Return the (X, Y) coordinate for the center point of the cell that contains the specified text.  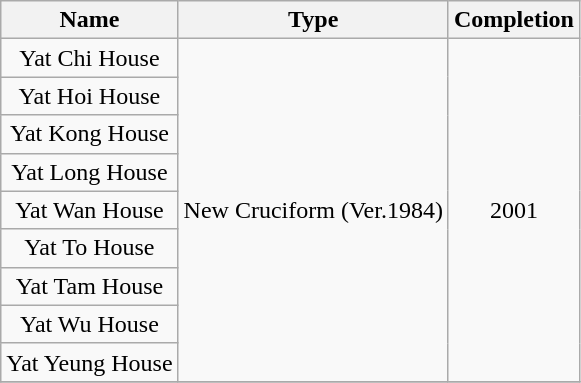
Completion (514, 20)
Yat Kong House (90, 134)
Yat Yeung House (90, 362)
Yat Wu House (90, 324)
Yat Chi House (90, 58)
Yat Long House (90, 172)
2001 (514, 210)
Type (313, 20)
Yat Wan House (90, 210)
Yat To House (90, 248)
New Cruciform (Ver.1984) (313, 210)
Yat Hoi House (90, 96)
Name (90, 20)
Yat Tam House (90, 286)
